Scan for the cell matching the given text and deliver its (X, Y) coordinate at center. 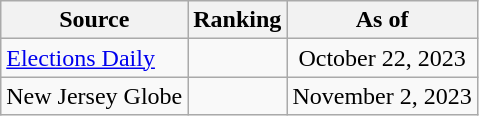
Ranking (238, 20)
October 22, 2023 (382, 58)
November 2, 2023 (382, 96)
As of (382, 20)
Source (94, 20)
Elections Daily (94, 58)
New Jersey Globe (94, 96)
